Capture the cell that displays the provided text and extract its [X, Y] central coordinate. 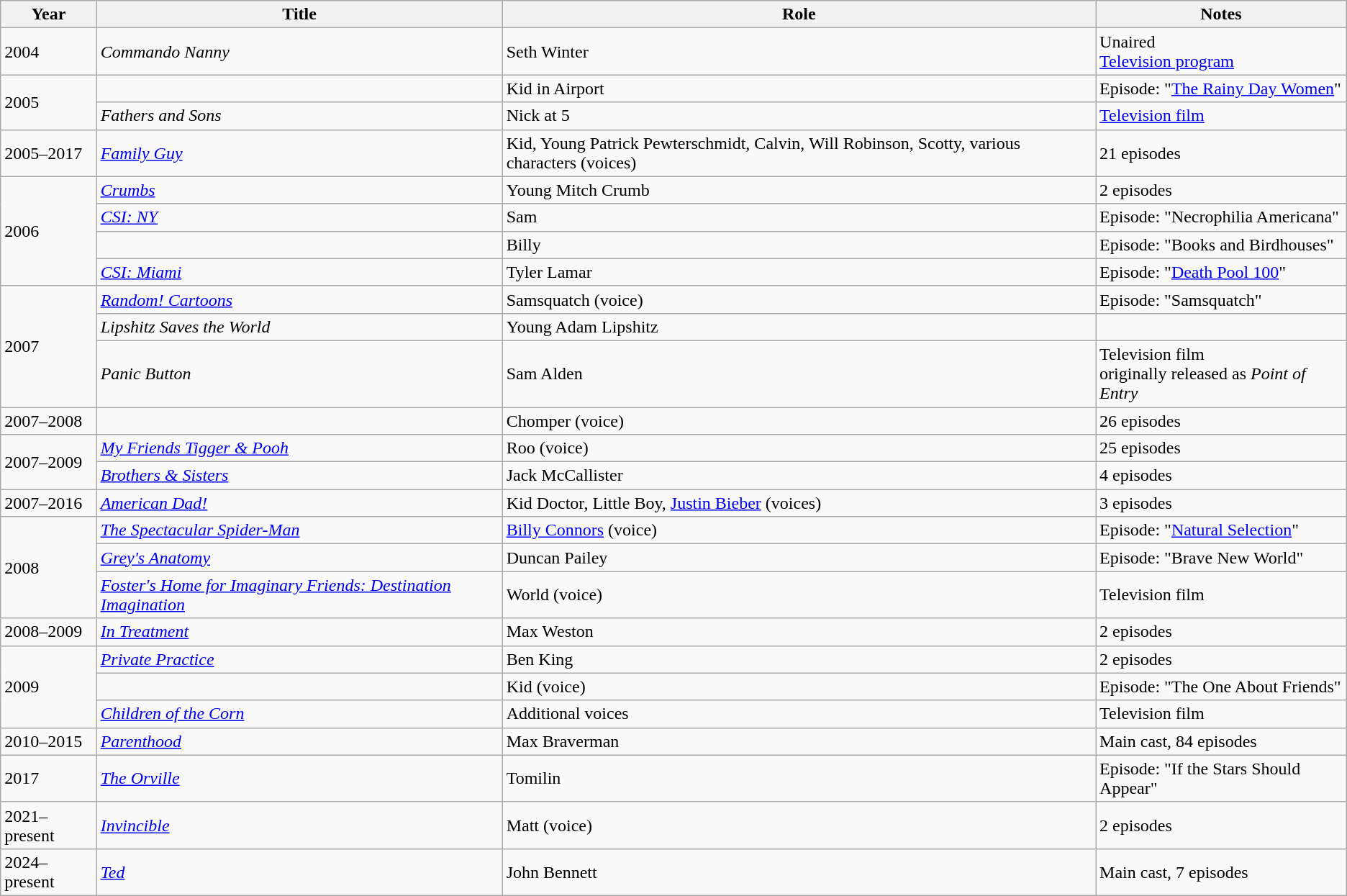
4 episodes [1222, 476]
World (voice) [799, 594]
2007–2009 [49, 462]
Tyler Lamar [799, 272]
21 episodes [1222, 153]
Title [299, 14]
2004 [49, 52]
Matt (voice) [799, 825]
Commando Nanny [299, 52]
Tomilin [799, 779]
CSI: NY [299, 217]
John Bennett [799, 872]
Chomper (voice) [799, 421]
26 episodes [1222, 421]
Episode: "The One About Friends" [1222, 687]
Roo (voice) [799, 448]
Foster's Home for Imaginary Friends: Destination Imagination [299, 594]
2005–2017 [49, 153]
The Orville [299, 779]
Samsquatch (voice) [799, 299]
Young Adam Lipshitz [799, 327]
Young Mitch Crumb [799, 190]
In Treatment [299, 632]
Notes [1222, 14]
2009 [49, 687]
Kid (voice) [799, 687]
Grey's Anatomy [299, 558]
Kid Doctor, Little Boy, Justin Bieber (voices) [799, 503]
Private Practice [299, 659]
Panic Button [299, 374]
Parenthood [299, 741]
Seth Winter [799, 52]
Lipshitz Saves the World [299, 327]
2024–present [49, 872]
2007–2008 [49, 421]
Jack McCallister [799, 476]
Ted [299, 872]
Episode: "Death Pool 100" [1222, 272]
2007 [49, 346]
Children of the Corn [299, 714]
2005 [49, 102]
2007–2016 [49, 503]
Episode: "Samsquatch" [1222, 299]
3 episodes [1222, 503]
Duncan Pailey [799, 558]
Family Guy [299, 153]
Episode: "The Rainy Day Women" [1222, 89]
Episode: "If the Stars Should Appear" [1222, 779]
Television filmoriginally released as Point of Entry [1222, 374]
2017 [49, 779]
Main cast, 7 episodes [1222, 872]
Ben King [799, 659]
UnairedTelevision program [1222, 52]
2008–2009 [49, 632]
Billy Connors (voice) [799, 530]
Additional voices [799, 714]
25 episodes [1222, 448]
Episode: "Natural Selection" [1222, 530]
Max Weston [799, 632]
Brothers & Sisters [299, 476]
Invincible [299, 825]
Crumbs [299, 190]
Max Braverman [799, 741]
CSI: Miami [299, 272]
Kid in Airport [799, 89]
Sam Alden [799, 374]
American Dad! [299, 503]
Episode: "Necrophilia Americana" [1222, 217]
Nick at 5 [799, 116]
2021–present [49, 825]
Billy [799, 245]
Kid, Young Patrick Pewterschmidt, Calvin, Will Robinson, Scotty, various characters (voices) [799, 153]
2006 [49, 231]
Episode: "Brave New World" [1222, 558]
2010–2015 [49, 741]
Fathers and Sons [299, 116]
Sam [799, 217]
Random! Cartoons [299, 299]
Main cast, 84 episodes [1222, 741]
Episode: "Books and Birdhouses" [1222, 245]
Role [799, 14]
The Spectacular Spider-Man [299, 530]
Year [49, 14]
2008 [49, 567]
My Friends Tigger & Pooh [299, 448]
